Find where the given text appears and provide that cell's center as [X, Y] coordinate. 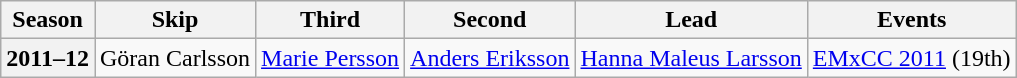
Hanna Maleus Larsson [691, 58]
Events [912, 20]
Second [490, 20]
Season [48, 20]
EMxCC 2011 (19th) [912, 58]
Third [330, 20]
Göran Carlsson [174, 58]
2011–12 [48, 58]
Lead [691, 20]
Marie Persson [330, 58]
Anders Eriksson [490, 58]
Skip [174, 20]
